Search for the cell housing the specified text and yield its (X, Y) center coordinate. 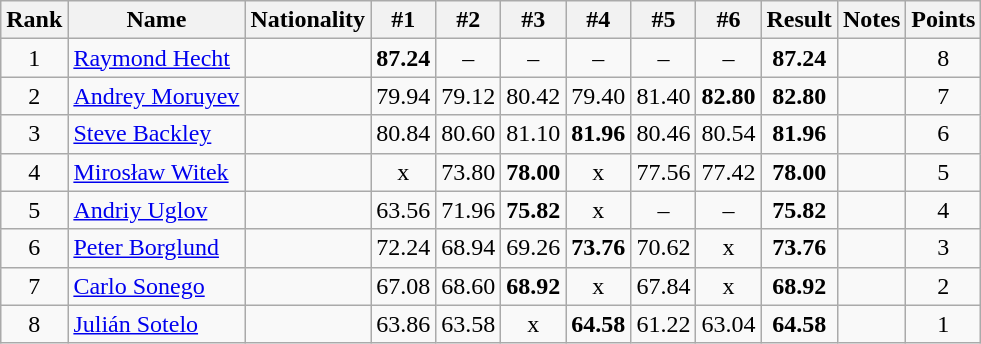
81.40 (664, 96)
63.58 (468, 324)
Rank (34, 20)
63.56 (404, 210)
81.10 (534, 134)
80.60 (468, 134)
Andrey Moruyev (156, 96)
#3 (534, 20)
Nationality (308, 20)
69.26 (534, 248)
#2 (468, 20)
61.22 (664, 324)
80.42 (534, 96)
73.80 (468, 172)
Peter Borglund (156, 248)
Points (944, 20)
Name (156, 20)
Steve Backley (156, 134)
79.12 (468, 96)
63.86 (404, 324)
77.56 (664, 172)
Result (799, 20)
71.96 (468, 210)
80.54 (728, 134)
80.46 (664, 134)
#5 (664, 20)
80.84 (404, 134)
Mirosław Witek (156, 172)
72.24 (404, 248)
68.94 (468, 248)
79.40 (598, 96)
Carlo Sonego (156, 286)
#6 (728, 20)
Julián Sotelo (156, 324)
68.60 (468, 286)
67.84 (664, 286)
77.42 (728, 172)
#4 (598, 20)
79.94 (404, 96)
63.04 (728, 324)
Raymond Hecht (156, 58)
Notes (871, 20)
70.62 (664, 248)
#1 (404, 20)
67.08 (404, 286)
Andriy Uglov (156, 210)
